Extract the [X, Y] coordinate from the center of the cell holding the provided text.  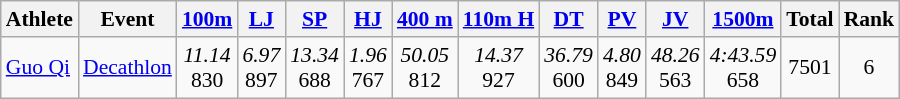
Total [810, 19]
4.80849 [622, 68]
PV [622, 19]
50.05 812 [425, 68]
7501 [810, 68]
48.26563 [676, 68]
Event [128, 19]
1.96767 [368, 68]
36.79600 [568, 68]
Athlete [40, 19]
14.37927 [498, 68]
JV [676, 19]
LJ [261, 19]
100m [207, 19]
1500m [744, 19]
Rank [870, 19]
110m H [498, 19]
Decathlon [128, 68]
6.97897 [261, 68]
6 [870, 68]
4:43.59658 [744, 68]
400 m [425, 19]
DT [568, 19]
Guo Qi [40, 68]
11.14830 [207, 68]
13.34688 [314, 68]
HJ [368, 19]
SP [314, 19]
